Identify which cell holds the provided text, then report its (X, Y) central coordinate. 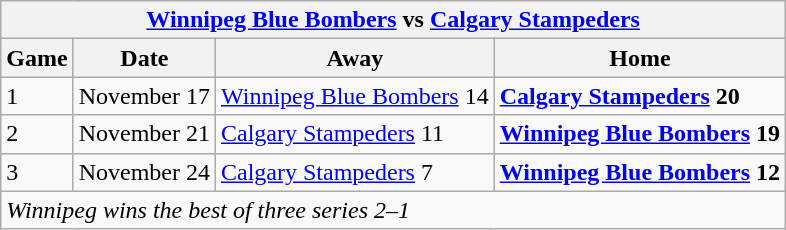
Winnipeg wins the best of three series 2–1 (394, 210)
Winnipeg Blue Bombers 12 (640, 172)
Calgary Stampeders 11 (354, 134)
November 21 (144, 134)
Calgary Stampeders 20 (640, 96)
November 24 (144, 172)
Home (640, 58)
Calgary Stampeders 7 (354, 172)
Winnipeg Blue Bombers vs Calgary Stampeders (394, 20)
Away (354, 58)
Game (37, 58)
2 (37, 134)
Winnipeg Blue Bombers 19 (640, 134)
3 (37, 172)
Winnipeg Blue Bombers 14 (354, 96)
1 (37, 96)
Date (144, 58)
November 17 (144, 96)
